Identify which cell holds the provided text, then report its [x, y] central coordinate. 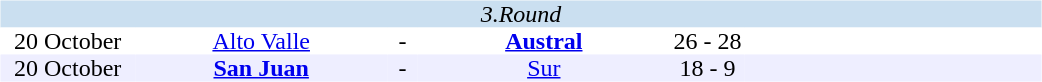
Alto Valle [262, 42]
3.Round [520, 14]
San Juan [262, 68]
26 - 28 [707, 42]
18 - 9 [707, 68]
Sur [544, 68]
Austral [544, 42]
